Search for the cell housing the specified text and yield its [x, y] center coordinate. 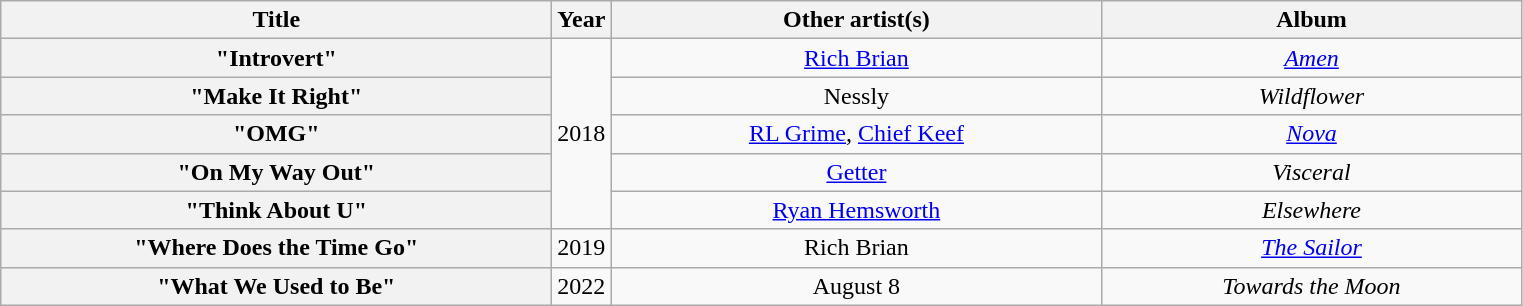
Title [276, 20]
"On My Way Out" [276, 172]
Nova [1312, 134]
Visceral [1312, 172]
"Make It Right" [276, 96]
Amen [1312, 58]
RL Grime, Chief Keef [856, 134]
Getter [856, 172]
August 8 [856, 286]
Towards the Moon [1312, 286]
"Introvert" [276, 58]
2019 [582, 248]
The Sailor [1312, 248]
Ryan Hemsworth [856, 210]
2022 [582, 286]
"Where Does the Time Go" [276, 248]
Wildflower [1312, 96]
"Think About U" [276, 210]
"OMG" [276, 134]
"What We Used to Be" [276, 286]
Album [1312, 20]
Other artist(s) [856, 20]
Year [582, 20]
Nessly [856, 96]
2018 [582, 134]
Elsewhere [1312, 210]
